Output the [x, y] coordinate of the center of the cell containing the given text.  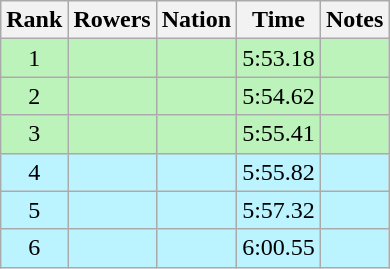
6:00.55 [279, 248]
Nation [196, 20]
3 [34, 134]
4 [34, 172]
5:55.82 [279, 172]
5 [34, 210]
Rank [34, 20]
6 [34, 248]
1 [34, 58]
Notes [354, 20]
5:53.18 [279, 58]
5:57.32 [279, 210]
2 [34, 96]
Rowers [112, 20]
Time [279, 20]
5:54.62 [279, 96]
5:55.41 [279, 134]
